For the text-containing cell, return its midpoint in (x, y) coordinate format. 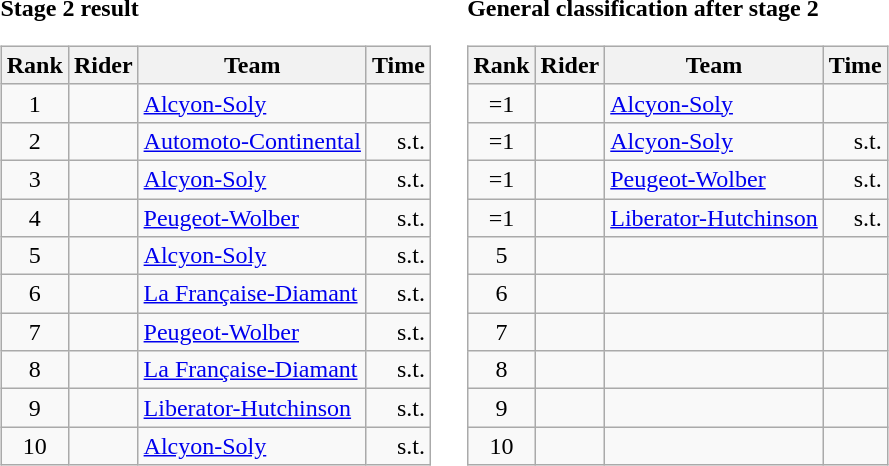
1 (34, 103)
Automoto-Continental (252, 141)
4 (34, 217)
2 (34, 141)
3 (34, 179)
